Extract the [X, Y] coordinate from the center of the cell holding the provided text.  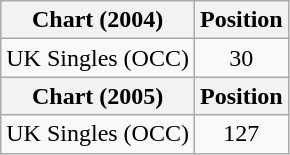
Chart (2004) [98, 20]
127 [241, 134]
30 [241, 58]
Chart (2005) [98, 96]
